For the text-containing cell, return its midpoint in [x, y] coordinate format. 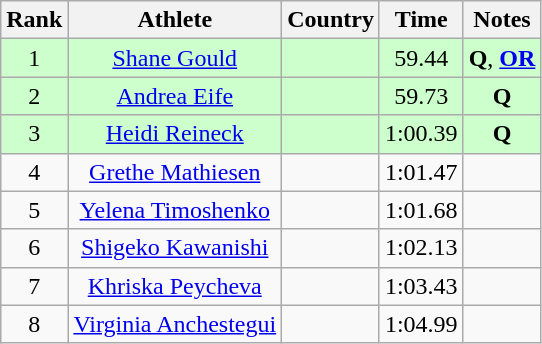
1:01.47 [421, 172]
Q, OR [502, 58]
Khriska Peycheva [175, 286]
5 [34, 210]
Athlete [175, 20]
Virginia Anchestegui [175, 324]
2 [34, 96]
1:03.43 [421, 286]
6 [34, 248]
1:00.39 [421, 134]
1:04.99 [421, 324]
Rank [34, 20]
Grethe Mathiesen [175, 172]
Yelena Timoshenko [175, 210]
3 [34, 134]
59.44 [421, 58]
Country [331, 20]
7 [34, 286]
Time [421, 20]
Shane Gould [175, 58]
Shigeko Kawanishi [175, 248]
8 [34, 324]
4 [34, 172]
Notes [502, 20]
Andrea Eife [175, 96]
1:02.13 [421, 248]
1:01.68 [421, 210]
1 [34, 58]
59.73 [421, 96]
Heidi Reineck [175, 134]
